Locate the cell with the specified text and output its [X, Y] center coordinate. 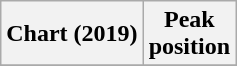
Peakposition [189, 34]
Chart (2019) [72, 34]
